Pinpoint the cell where the given text exists, returning its (x, y) midpoint coordinate. 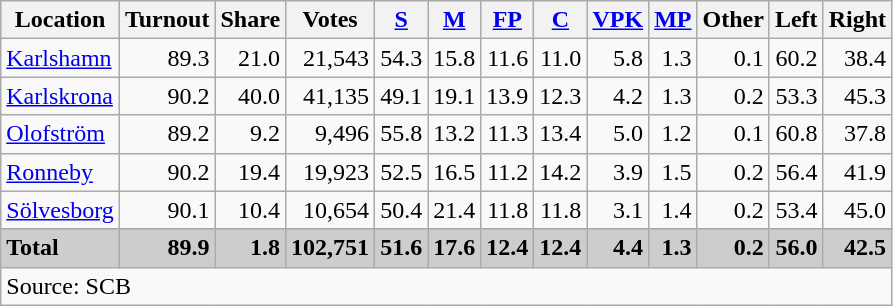
13.9 (508, 96)
11.6 (508, 58)
50.4 (402, 210)
VPK (618, 20)
Turnout (167, 20)
3.9 (618, 172)
1.4 (673, 210)
15.8 (454, 58)
19,923 (330, 172)
1.5 (673, 172)
Votes (330, 20)
M (454, 20)
21.4 (454, 210)
C (560, 20)
Karlshamn (60, 58)
19.1 (454, 96)
Right (857, 20)
53.3 (796, 96)
60.2 (796, 58)
MP (673, 20)
5.8 (618, 58)
11.0 (560, 58)
52.5 (402, 172)
21,543 (330, 58)
Karlskrona (60, 96)
37.8 (857, 134)
51.6 (402, 248)
Olofström (60, 134)
11.3 (508, 134)
FP (508, 20)
Left (796, 20)
17.6 (454, 248)
13.2 (454, 134)
1.2 (673, 134)
49.1 (402, 96)
41.9 (857, 172)
13.4 (560, 134)
102,751 (330, 248)
9,496 (330, 134)
Total (60, 248)
3.1 (618, 210)
45.0 (857, 210)
4.2 (618, 96)
55.8 (402, 134)
4.4 (618, 248)
10,654 (330, 210)
60.8 (796, 134)
Ronneby (60, 172)
11.2 (508, 172)
14.2 (560, 172)
56.4 (796, 172)
19.4 (250, 172)
40.0 (250, 96)
5.0 (618, 134)
16.5 (454, 172)
54.3 (402, 58)
89.3 (167, 58)
90.1 (167, 210)
Location (60, 20)
12.3 (560, 96)
1.8 (250, 248)
Share (250, 20)
89.9 (167, 248)
41,135 (330, 96)
89.2 (167, 134)
42.5 (857, 248)
S (402, 20)
45.3 (857, 96)
Sölvesborg (60, 210)
Source: SCB (446, 286)
Other (733, 20)
9.2 (250, 134)
38.4 (857, 58)
56.0 (796, 248)
10.4 (250, 210)
53.4 (796, 210)
21.0 (250, 58)
